Output the (x, y) coordinate of the center of the cell containing the given text.  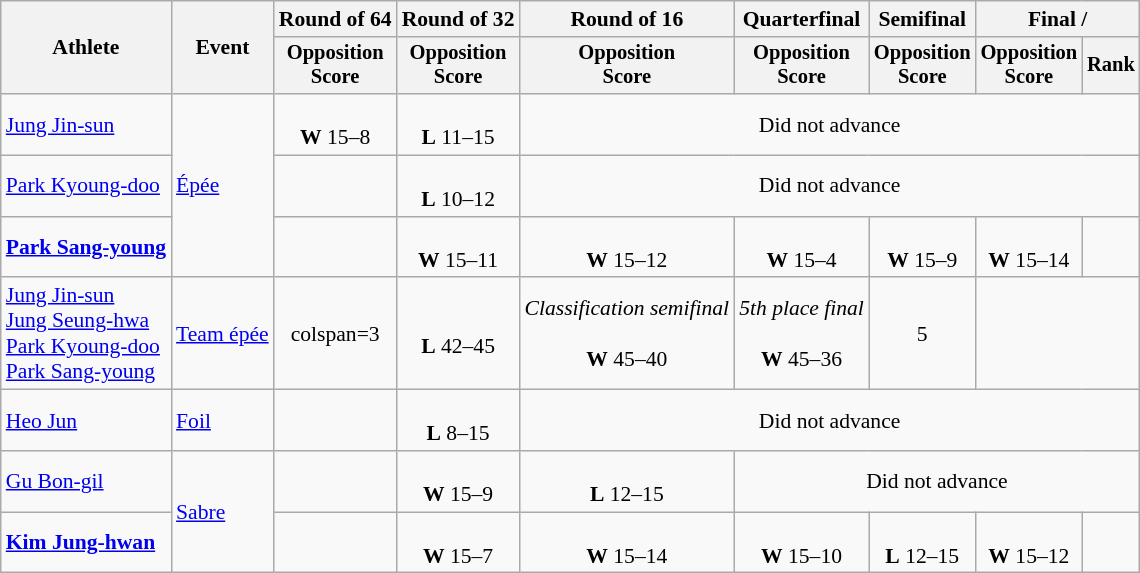
Foil (222, 420)
Quarterfinal (802, 19)
Event (222, 48)
Round of 16 (626, 19)
L 11–15 (458, 124)
W 15–11 (458, 248)
L 42–45 (458, 334)
Park Kyoung-doo (86, 186)
Round of 64 (336, 19)
W 15–10 (802, 542)
Épée (222, 186)
Athlete (86, 48)
W 15–7 (458, 542)
Classification semifinalW 45–40 (626, 334)
colspan=3 (336, 334)
Park Sang-young (86, 248)
Round of 32 (458, 19)
Jung Jin-sunJung Seung-hwaPark Kyoung-dooPark Sang-young (86, 334)
Team épée (222, 334)
5th place finalW 45–36 (802, 334)
W 15–8 (336, 124)
Sabre (222, 512)
Semifinal (922, 19)
Final / (1058, 19)
Gu Bon-gil (86, 482)
Jung Jin-sun (86, 124)
W 15–4 (802, 248)
L 10–12 (458, 186)
Rank (1111, 66)
Heo Jun (86, 420)
Kim Jung-hwan (86, 542)
5 (922, 334)
L 8–15 (458, 420)
